Return the [X, Y] coordinate for the center point of the cell that contains the specified text.  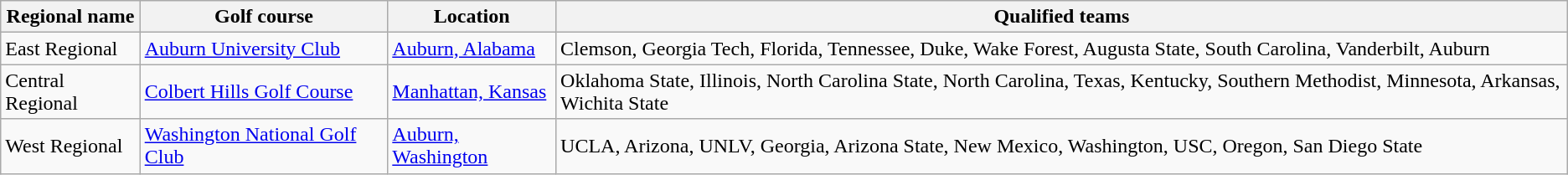
Clemson, Georgia Tech, Florida, Tennessee, Duke, Wake Forest, Augusta State, South Carolina, Vanderbilt, Auburn [1062, 49]
Auburn, Washington [472, 146]
Golf course [264, 17]
Oklahoma State, Illinois, North Carolina State, North Carolina, Texas, Kentucky, Southern Methodist, Minnesota, Arkansas, Wichita State [1062, 92]
Colbert Hills Golf Course [264, 92]
Location [472, 17]
UCLA, Arizona, UNLV, Georgia, Arizona State, New Mexico, Washington, USC, Oregon, San Diego State [1062, 146]
East Regional [70, 49]
Washington National Golf Club [264, 146]
Qualified teams [1062, 17]
Manhattan, Kansas [472, 92]
Auburn, Alabama [472, 49]
Auburn University Club [264, 49]
Central Regional [70, 92]
Regional name [70, 17]
West Regional [70, 146]
